Search for the cell housing the specified text and yield its [x, y] center coordinate. 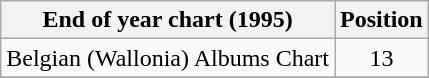
Position [381, 20]
End of year chart (1995) [168, 20]
Belgian (Wallonia) Albums Chart [168, 58]
13 [381, 58]
